For the text-containing cell, return its midpoint in [X, Y] coordinate format. 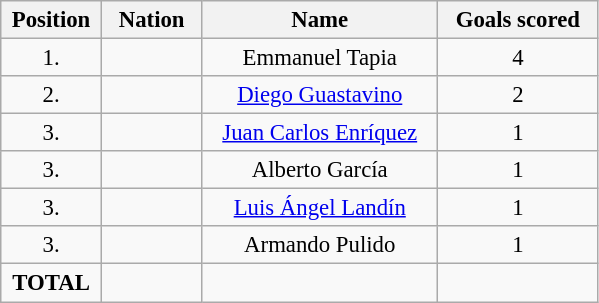
2 [518, 95]
Name [320, 20]
1. [52, 58]
Juan Carlos Enríquez [320, 133]
Alberto García [320, 170]
Position [52, 20]
Diego Guastavino [320, 95]
4 [518, 58]
Nation [152, 20]
Emmanuel Tapia [320, 58]
TOTAL [52, 283]
Goals scored [518, 20]
Luis Ángel Landín [320, 208]
2. [52, 95]
Armando Pulido [320, 245]
